From the cell containing the given text, extract its center point as (X, Y) coordinate. 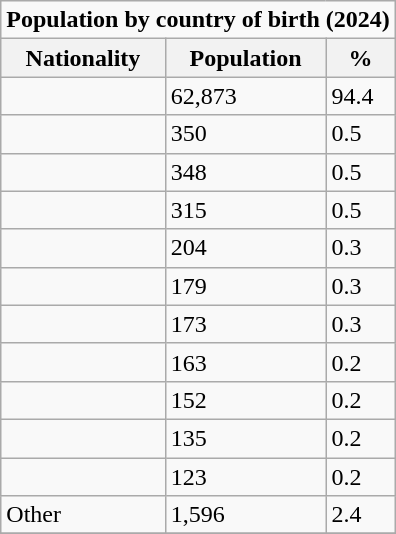
204 (246, 248)
1,596 (246, 515)
315 (246, 210)
Other (83, 515)
% (360, 58)
152 (246, 400)
Nationality (83, 58)
Population (246, 58)
62,873 (246, 96)
Population by country of birth (2024) (198, 20)
350 (246, 134)
94.4 (360, 96)
348 (246, 172)
135 (246, 438)
123 (246, 477)
173 (246, 324)
179 (246, 286)
163 (246, 362)
2.4 (360, 515)
